From the cell containing the given text, extract its center point as (x, y) coordinate. 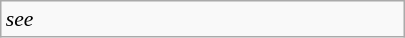
see (203, 19)
